Pinpoint the cell where the given text exists, returning its (X, Y) midpoint coordinate. 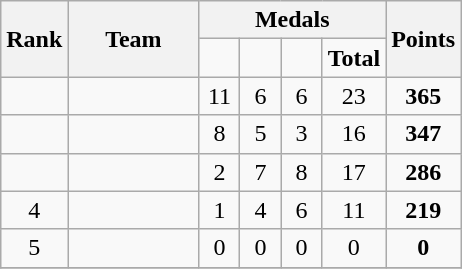
2 (220, 172)
16 (354, 134)
7 (260, 172)
Points (424, 39)
219 (424, 210)
286 (424, 172)
Team (134, 39)
23 (354, 96)
Total (354, 58)
365 (424, 96)
3 (302, 134)
1 (220, 210)
Rank (34, 39)
Medals (292, 20)
17 (354, 172)
347 (424, 134)
